For the text-containing cell, return its midpoint in (X, Y) coordinate format. 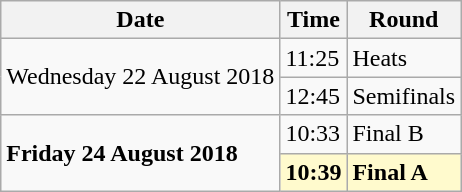
10:39 (314, 172)
Wednesday 22 August 2018 (140, 77)
Heats (404, 58)
Final B (404, 134)
11:25 (314, 58)
12:45 (314, 96)
Date (140, 20)
Friday 24 August 2018 (140, 153)
10:33 (314, 134)
Semifinals (404, 96)
Time (314, 20)
Round (404, 20)
Final A (404, 172)
